Return the [x, y] coordinate for the center point of the cell that contains the specified text.  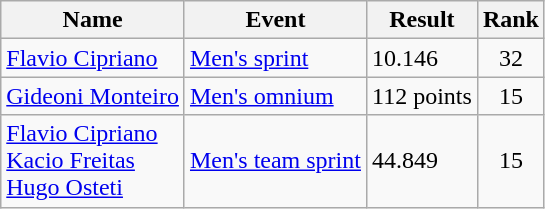
44.849 [422, 161]
Gideoni Monteiro [93, 96]
10.146 [422, 58]
32 [510, 58]
Result [422, 20]
Men's team sprint [275, 161]
Men's sprint [275, 58]
112 points [422, 96]
Name [93, 20]
Event [275, 20]
Rank [510, 20]
Flavio Cipriano [93, 58]
Men's omnium [275, 96]
Flavio CiprianoKacio FreitasHugo Osteti [93, 161]
